Search for the cell housing the specified text and yield its (x, y) center coordinate. 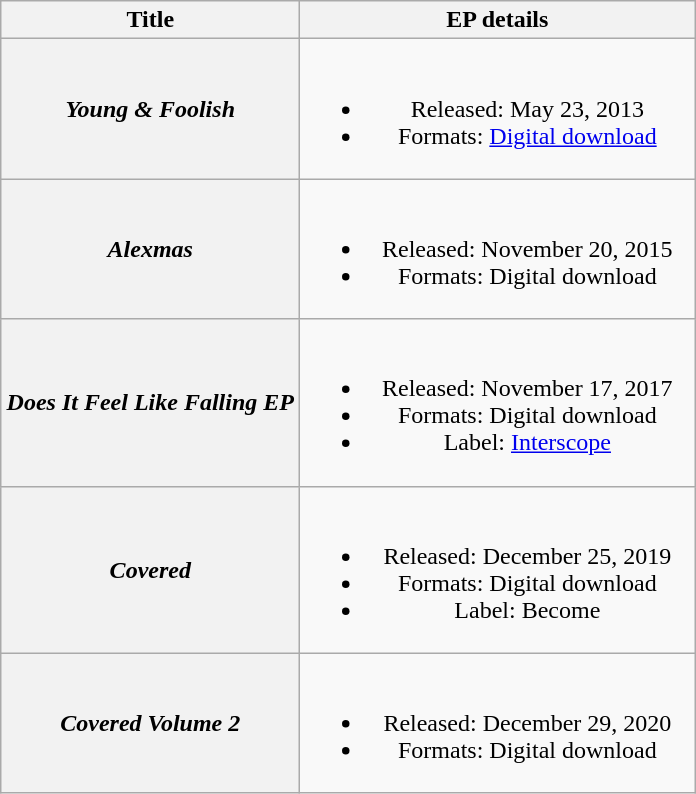
Alexmas (150, 249)
Does It Feel Like Falling EP (150, 402)
Covered (150, 570)
EP details (498, 20)
Young & Foolish (150, 109)
Title (150, 20)
Released: December 29, 2020Formats: Digital download (498, 723)
Released: December 25, 2019Formats: Digital downloadLabel: Become (498, 570)
Covered Volume 2 (150, 723)
Released: May 23, 2013Formats: Digital download (498, 109)
Released: November 17, 2017Formats: Digital downloadLabel: Interscope (498, 402)
Released: November 20, 2015Formats: Digital download (498, 249)
